Determine the (X, Y) coordinate at the center of the cell enclosing the given text.  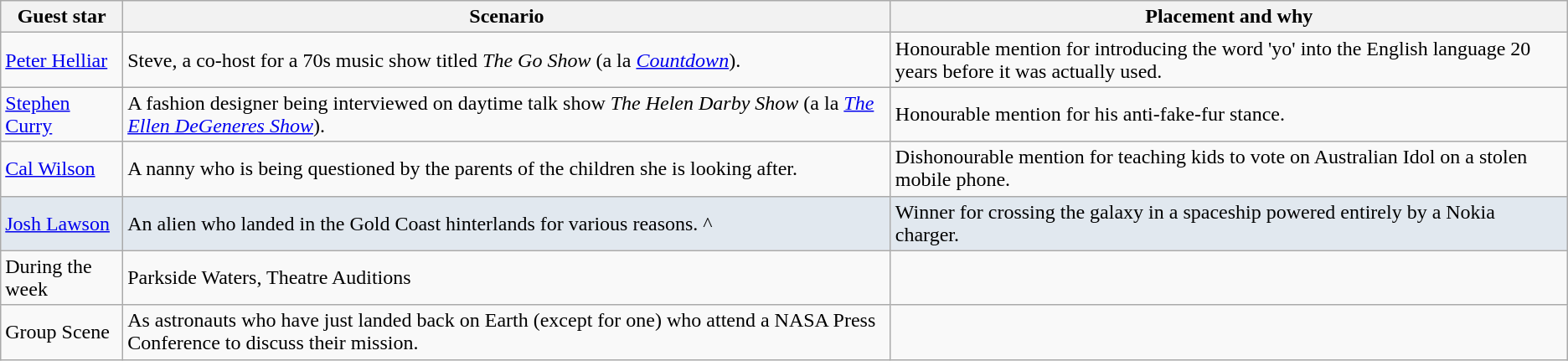
Steve, a co-host for a 70s music show titled The Go Show (a la Countdown). (508, 60)
Group Scene (62, 332)
Josh Lawson (62, 223)
Cal Wilson (62, 169)
Winner for crossing the galaxy in a spaceship powered entirely by a Nokia charger. (1229, 223)
Placement and why (1229, 17)
As astronauts who have just landed back on Earth (except for one) who attend a NASA Press Conference to discuss their mission. (508, 332)
Stephen Curry (62, 114)
Dishonourable mention for teaching kids to vote on Australian Idol on a stolen mobile phone. (1229, 169)
Guest star (62, 17)
A nanny who is being questioned by the parents of the children she is looking after. (508, 169)
Honourable mention for introducing the word 'yo' into the English language 20 years before it was actually used. (1229, 60)
A fashion designer being interviewed on daytime talk show The Helen Darby Show (a la The Ellen DeGeneres Show). (508, 114)
Scenario (508, 17)
Peter Helliar (62, 60)
During the week (62, 278)
Parkside Waters, Theatre Auditions (508, 278)
An alien who landed in the Gold Coast hinterlands for various reasons. ^ (508, 223)
Honourable mention for his anti-fake-fur stance. (1229, 114)
